Return (x, y) of the center of cell containing provided text 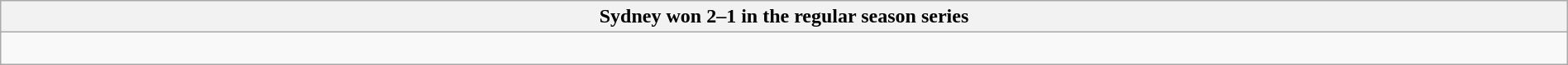
Sydney won 2–1 in the regular season series (784, 17)
